Output the [X, Y] coordinate of the center of the cell containing the given text.  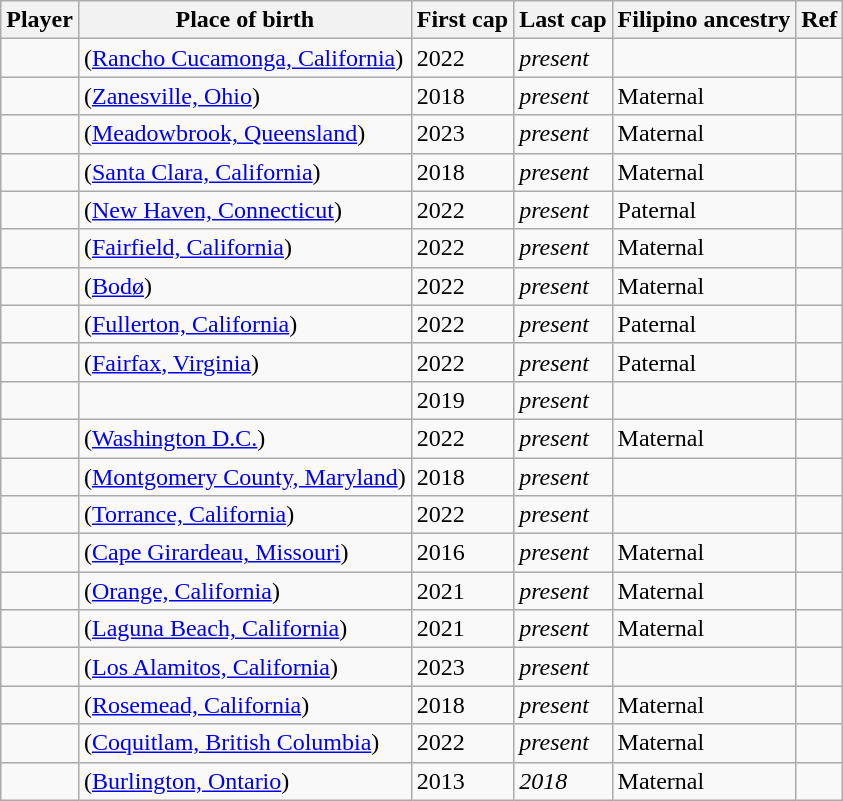
(Montgomery County, Maryland) [244, 477]
(Orange, California) [244, 591]
Place of birth [244, 20]
Last cap [563, 20]
2016 [462, 553]
(Fairfax, Virginia) [244, 362]
(Coquitlam, British Columbia) [244, 743]
First cap [462, 20]
(Rancho Cucamonga, California) [244, 58]
2013 [462, 781]
(Cape Girardeau, Missouri) [244, 553]
(Fullerton, California) [244, 324]
Ref [820, 20]
(Burlington, Ontario) [244, 781]
2019 [462, 400]
Filipino ancestry [704, 20]
(Fairfield, California) [244, 248]
(Santa Clara, California) [244, 172]
(Torrance, California) [244, 515]
(Los Alamitos, California) [244, 667]
(Rosemead, California) [244, 705]
(Meadowbrook, Queensland) [244, 134]
(Washington D.C.) [244, 438]
Player [40, 20]
(New Haven, Connecticut) [244, 210]
(Zanesville, Ohio) [244, 96]
(Laguna Beach, California) [244, 629]
(Bodø) [244, 286]
